For the text-containing cell, return its midpoint in (X, Y) coordinate format. 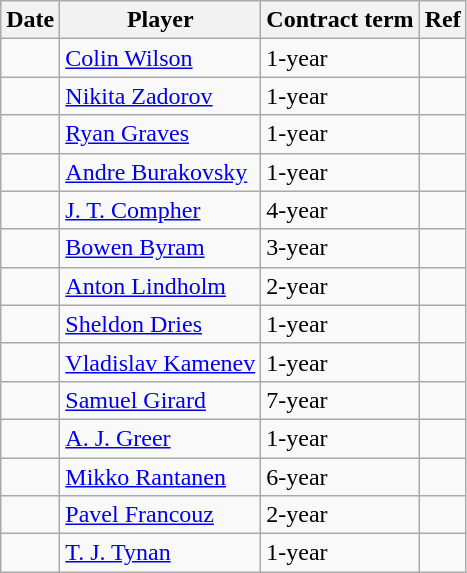
T. J. Tynan (160, 553)
Samuel Girard (160, 400)
Pavel Francouz (160, 515)
Player (160, 20)
Ryan Graves (160, 134)
Anton Lindholm (160, 286)
Nikita Zadorov (160, 96)
3-year (340, 248)
Mikko Rantanen (160, 477)
A. J. Greer (160, 438)
Vladislav Kamenev (160, 362)
6-year (340, 477)
Sheldon Dries (160, 324)
J. T. Compher (160, 210)
Colin Wilson (160, 58)
Contract term (340, 20)
Bowen Byram (160, 248)
Ref (442, 20)
4-year (340, 210)
7-year (340, 400)
Date (30, 20)
Andre Burakovsky (160, 172)
